Search for the cell housing the specified text and yield its [x, y] center coordinate. 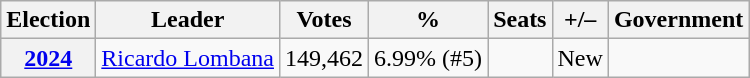
Government [678, 20]
+/– [580, 20]
Ricardo Lombana [188, 58]
New [580, 58]
Votes [324, 20]
6.99% (#5) [428, 58]
% [428, 20]
2024 [48, 58]
Seats [520, 20]
Election [48, 20]
Leader [188, 20]
149,462 [324, 58]
